Detect which cell encompasses the target text, then output its (X, Y) center coordinate. 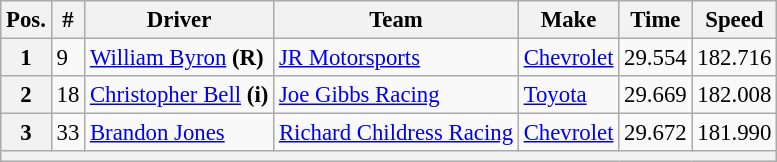
9 (68, 58)
Team (396, 20)
Christopher Bell (i) (180, 95)
182.716 (734, 58)
18 (68, 95)
3 (26, 133)
Time (656, 20)
29.672 (656, 133)
Joe Gibbs Racing (396, 95)
JR Motorsports (396, 58)
33 (68, 133)
Speed (734, 20)
Driver (180, 20)
181.990 (734, 133)
Richard Childress Racing (396, 133)
Pos. (26, 20)
2 (26, 95)
Make (568, 20)
Brandon Jones (180, 133)
182.008 (734, 95)
William Byron (R) (180, 58)
29.554 (656, 58)
1 (26, 58)
29.669 (656, 95)
Toyota (568, 95)
# (68, 20)
